Detect which cell encompasses the target text, then output its (X, Y) center coordinate. 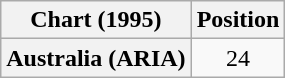
Position (238, 20)
Chart (1995) (96, 20)
Australia (ARIA) (96, 58)
24 (238, 58)
